Scan for the cell matching the given text and deliver its (X, Y) coordinate at center. 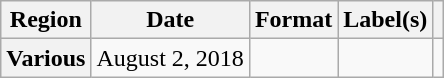
August 2, 2018 (170, 58)
Date (170, 20)
Label(s) (386, 20)
Various (46, 58)
Region (46, 20)
Format (293, 20)
